Identify which cell holds the provided text, then report its [x, y] central coordinate. 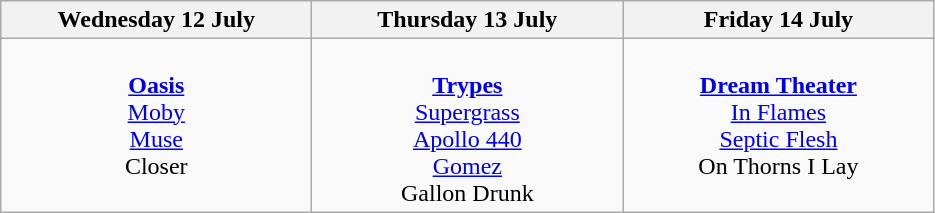
Dream Theater In Flames Septic Flesh On Thorns I Lay [778, 126]
Friday 14 July [778, 20]
Wednesday 12 July [156, 20]
Oasis Moby Muse Closer [156, 126]
Trypes Supergrass Apollo 440 Gomez Gallon Drunk [468, 126]
Thursday 13 July [468, 20]
